Find where the given text appears and provide that cell's center as [X, Y] coordinate. 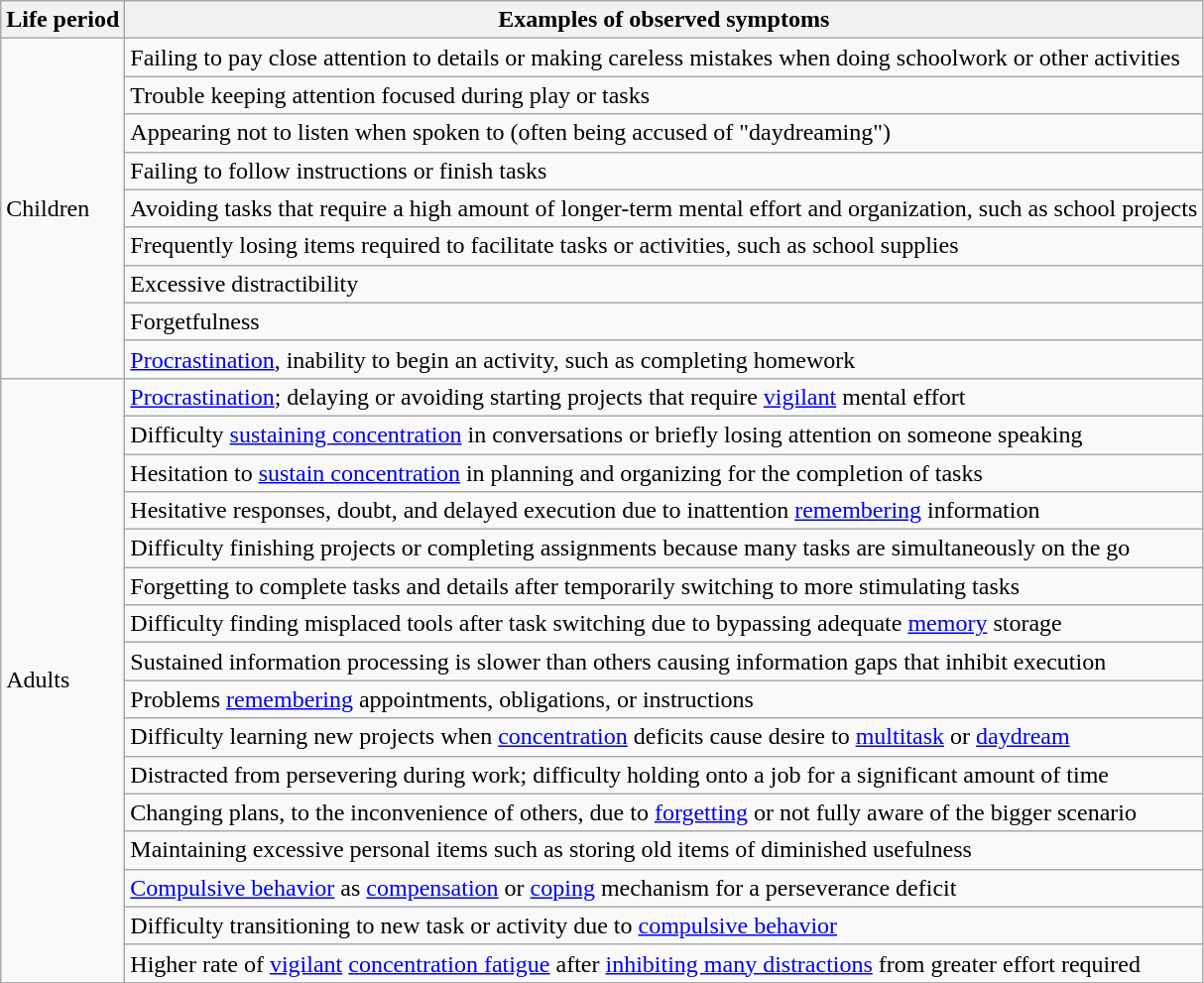
Difficulty finding misplaced tools after task switching due to bypassing adequate memory storage [664, 624]
Forgetting to complete tasks and details after temporarily switching to more stimulating tasks [664, 586]
Forgetfulness [664, 321]
Examples of observed symptoms [664, 20]
Failing to pay close attention to details or making careless mistakes when doing schoolwork or other activities [664, 58]
Failing to follow instructions or finish tasks [664, 171]
Trouble keeping attention focused during play or tasks [664, 95]
Changing plans, to the inconvenience of others, due to forgetting or not fully aware of the bigger scenario [664, 812]
Sustained information processing is slower than others causing information gaps that inhibit execution [664, 662]
Excessive distractibility [664, 284]
Hesitative responses, doubt, and delayed execution due to inattention remembering information [664, 511]
Life period [63, 20]
Procrastination, inability to begin an activity, such as completing homework [664, 359]
Adults [63, 680]
Avoiding tasks that require a high amount of longer-term mental effort and organization, such as school projects [664, 208]
Frequently losing items required to facilitate tasks or activities, such as school supplies [664, 246]
Procrastination; delaying or avoiding starting projects that require vigilant mental effort [664, 397]
Higher rate of vigilant concentration fatigue after inhibiting many distractions from greater effort required [664, 963]
Distracted from persevering during work; difficulty holding onto a job for a significant amount of time [664, 775]
Difficulty finishing projects or completing assignments because many tasks are simultaneously on the go [664, 549]
Difficulty transitioning to new task or activity due to compulsive behavior [664, 925]
Hesitation to sustain concentration in planning and organizing for the completion of tasks [664, 473]
Problems remembering appointments, obligations, or instructions [664, 699]
Difficulty sustaining concentration in conversations or briefly losing attention on someone speaking [664, 434]
Maintaining excessive personal items such as storing old items of diminished usefulness [664, 850]
Difficulty learning new projects when concentration deficits cause desire to multitask or daydream [664, 737]
Compulsive behavior as compensation or coping mechanism for a perseverance deficit [664, 888]
Children [63, 208]
Appearing not to listen when spoken to (often being accused of "daydreaming") [664, 133]
